Detect which cell encompasses the target text, then output its [X, Y] center coordinate. 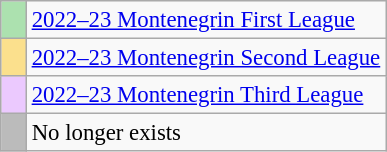
2022–23 Montenegrin Second League [206, 58]
2022–23 Montenegrin Third League [206, 95]
2022–23 Montenegrin First League [206, 20]
No longer exists [206, 133]
